Provide the [x, y] coordinate of the cell's center where the given text is located.  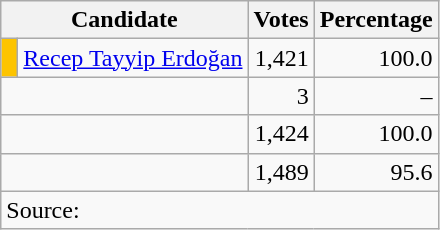
Candidate [124, 20]
– [376, 96]
95.6 [376, 172]
Percentage [376, 20]
Recep Tayyip Erdoğan [133, 58]
Votes [281, 20]
1,421 [281, 58]
3 [281, 96]
Source: [220, 210]
1,489 [281, 172]
1,424 [281, 134]
